Extract the (x, y) coordinate from the center of the cell holding the provided text.  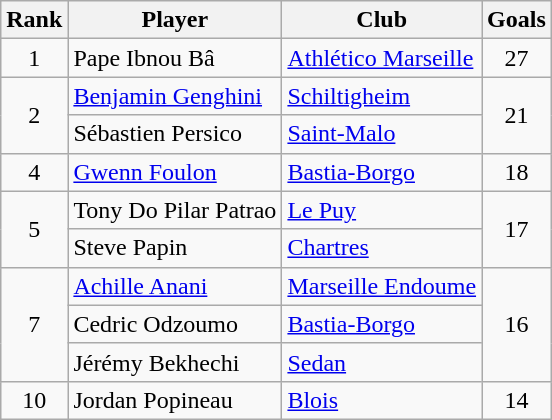
27 (517, 58)
16 (517, 324)
5 (34, 229)
Tony Do Pilar Patrao (175, 210)
10 (34, 400)
21 (517, 115)
Saint-Malo (382, 134)
Achille Anani (175, 286)
Athlético Marseille (382, 58)
Cedric Odzoumo (175, 324)
7 (34, 324)
Chartres (382, 248)
Club (382, 20)
14 (517, 400)
Steve Papin (175, 248)
18 (517, 172)
Jordan Popineau (175, 400)
Benjamin Genghini (175, 96)
1 (34, 58)
Jérémy Bekhechi (175, 362)
Gwenn Foulon (175, 172)
17 (517, 229)
4 (34, 172)
Schiltigheim (382, 96)
Blois (382, 400)
Goals (517, 20)
Sedan (382, 362)
Rank (34, 20)
Player (175, 20)
Le Puy (382, 210)
Sébastien Persico (175, 134)
Pape Ibnou Bâ (175, 58)
Marseille Endoume (382, 286)
2 (34, 115)
